Pinpoint the cell where the given text exists, returning its [x, y] midpoint coordinate. 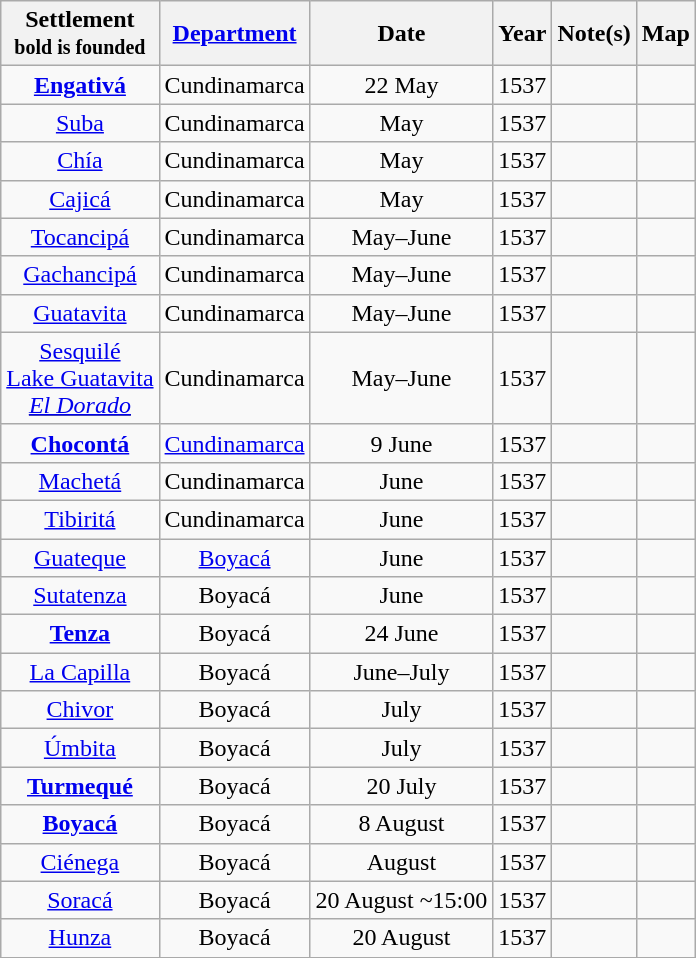
Chocontá [80, 443]
8 August [402, 824]
Hunza [80, 938]
Settlementbold is founded [80, 34]
Date [402, 34]
20 July [402, 786]
Tenza [80, 634]
Chía [80, 161]
Machetá [80, 481]
Department [234, 34]
Suba [80, 123]
Turmequé [80, 786]
August [402, 862]
Tocancipá [80, 237]
Soracá [80, 900]
Guateque [80, 557]
SesquiléLake GuatavitaEl Dorado [80, 378]
20 August ~15:00 [402, 900]
Map [666, 34]
June–July [402, 672]
Year [522, 34]
Gachancipá [80, 275]
Chivor [80, 710]
9 June [402, 443]
Guatavita [80, 313]
Engativá [80, 85]
La Capilla [80, 672]
24 June [402, 634]
Úmbita [80, 748]
Ciénega [80, 862]
Cajicá [80, 199]
Sutatenza [80, 596]
Note(s) [594, 34]
22 May [402, 85]
Tibiritá [80, 519]
20 August [402, 938]
